Search for the cell housing the specified text and yield its (X, Y) center coordinate. 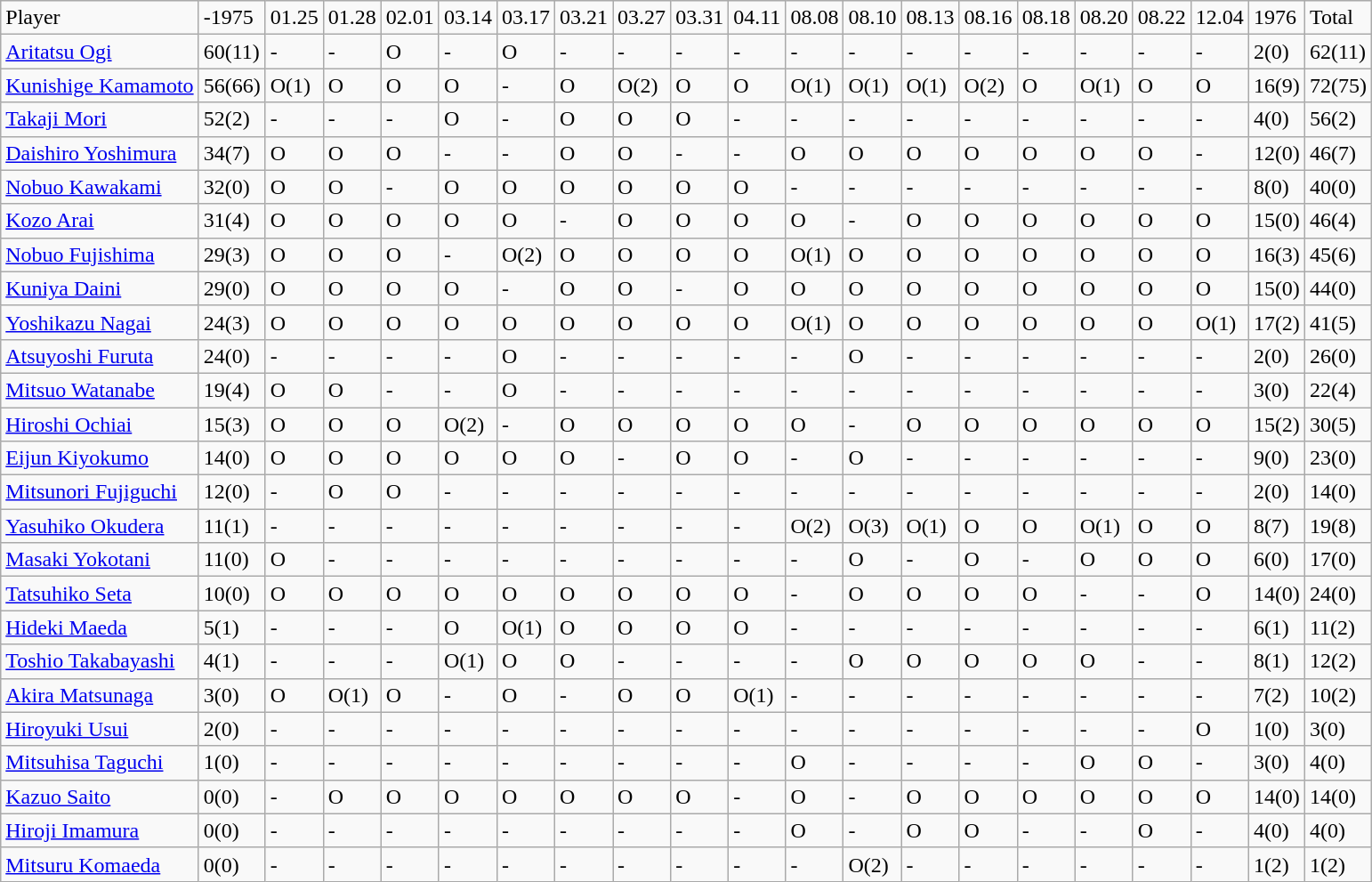
Total (1338, 18)
8(7) (1276, 526)
-1975 (231, 18)
Mitsuo Watanabe (100, 390)
Hiroshi Ochiai (100, 425)
29(0) (231, 288)
16(3) (1276, 255)
5(1) (231, 627)
Kuniya Daini (100, 288)
Hiroji Imamura (100, 830)
Eijun Kiyokumo (100, 458)
Kazuo Saito (100, 797)
8(1) (1276, 661)
1976 (1276, 18)
29(3) (231, 255)
30(5) (1338, 425)
15(3) (231, 425)
Toshio Takabayashi (100, 661)
Kunishige Kamamoto (100, 85)
12(2) (1338, 661)
26(0) (1338, 356)
01.25 (294, 18)
01.28 (352, 18)
08.22 (1162, 18)
Mitsuhisa Taguchi (100, 763)
62(11) (1338, 52)
15(2) (1276, 425)
Aritatsu Ogi (100, 52)
Tatsuhiko Seta (100, 594)
Mitsunori Fujiguchi (100, 492)
40(0) (1338, 187)
Kozo Arai (100, 221)
56(66) (231, 85)
Daishiro Yoshimura (100, 153)
Masaki Yokotani (100, 560)
22(4) (1338, 390)
10(0) (231, 594)
10(2) (1338, 695)
08.20 (1103, 18)
Nobuo Fujishima (100, 255)
56(2) (1338, 119)
31(4) (231, 221)
9(0) (1276, 458)
41(5) (1338, 322)
08.10 (872, 18)
60(11) (231, 52)
44(0) (1338, 288)
Yoshikazu Nagai (100, 322)
19(8) (1338, 526)
Yasuhiko Okudera (100, 526)
Atsuyoshi Furuta (100, 356)
03.21 (584, 18)
Mitsuru Komaeda (100, 864)
32(0) (231, 187)
11(1) (231, 526)
4(1) (231, 661)
46(7) (1338, 153)
02.01 (409, 18)
8(0) (1276, 187)
08.13 (931, 18)
12.04 (1219, 18)
7(2) (1276, 695)
Hideki Maeda (100, 627)
24(3) (231, 322)
17(2) (1276, 322)
03.14 (468, 18)
08.18 (1046, 18)
08.08 (815, 18)
Takaji Mori (100, 119)
Nobuo Kawakami (100, 187)
Hiroyuki Usui (100, 729)
6(1) (1276, 627)
11(2) (1338, 627)
17(0) (1338, 560)
6(0) (1276, 560)
03.17 (525, 18)
O(3) (872, 526)
46(4) (1338, 221)
Akira Matsunaga (100, 695)
Player (100, 18)
52(2) (231, 119)
19(4) (231, 390)
03.27 (642, 18)
34(7) (231, 153)
72(75) (1338, 85)
08.16 (988, 18)
45(6) (1338, 255)
16(9) (1276, 85)
11(0) (231, 560)
04.11 (757, 18)
23(0) (1338, 458)
03.31 (699, 18)
